Find where the given text appears and provide that cell's center as [X, Y] coordinate. 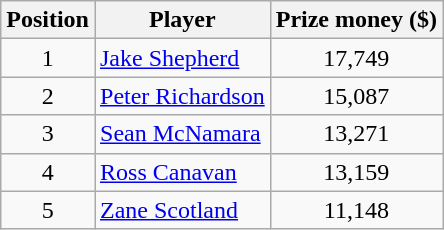
Prize money ($) [356, 20]
5 [48, 210]
Jake Shepherd [182, 58]
13,271 [356, 134]
Zane Scotland [182, 210]
13,159 [356, 172]
Ross Canavan [182, 172]
Peter Richardson [182, 96]
17,749 [356, 58]
Sean McNamara [182, 134]
2 [48, 96]
Position [48, 20]
Player [182, 20]
1 [48, 58]
3 [48, 134]
11,148 [356, 210]
15,087 [356, 96]
4 [48, 172]
